Locate the cell with the specified text and output its (X, Y) center coordinate. 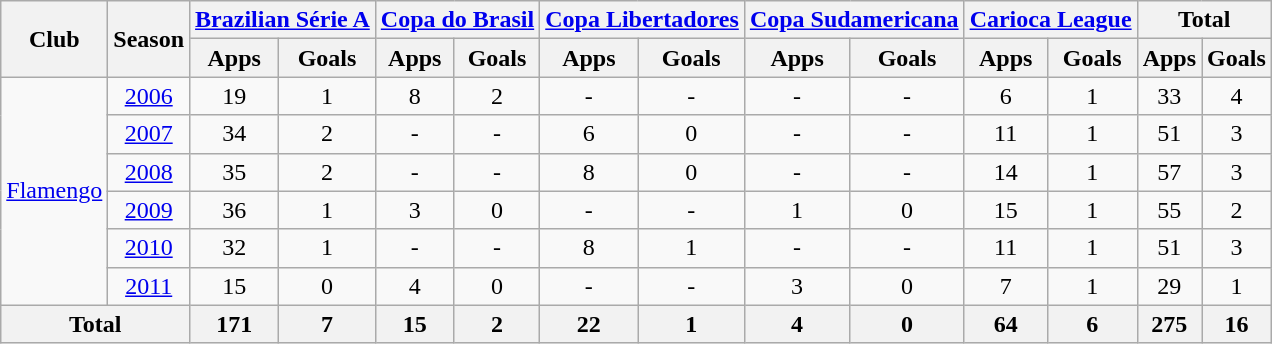
Season (149, 39)
2011 (149, 286)
Brazilian Série A (283, 20)
36 (234, 210)
2009 (149, 210)
Club (54, 39)
32 (234, 248)
16 (1237, 324)
64 (1006, 324)
55 (1169, 210)
2006 (149, 96)
275 (1169, 324)
29 (1169, 286)
2007 (149, 134)
2008 (149, 172)
Flamengo (54, 191)
2010 (149, 248)
Carioca League (1050, 20)
34 (234, 134)
57 (1169, 172)
Copa Libertadores (642, 20)
14 (1006, 172)
19 (234, 96)
Copa Sudamericana (854, 20)
171 (234, 324)
22 (589, 324)
Copa do Brasil (457, 20)
33 (1169, 96)
35 (234, 172)
